Return the [x, y] coordinate for the center point of the cell that contains the specified text.  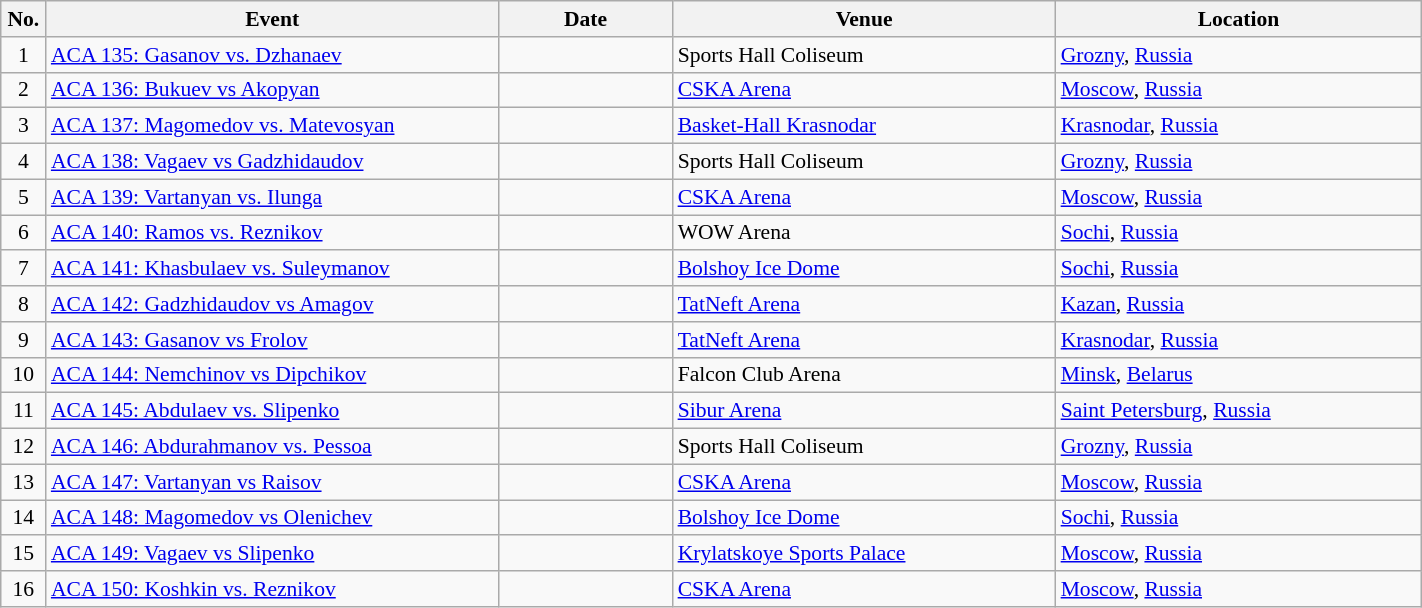
ACA 135: Gasanov vs. Dzhanaev [272, 55]
Venue [864, 19]
ACA 149: Vagaev vs Slipenko [272, 554]
Saint Petersburg, Russia [1239, 411]
Minsk, Belarus [1239, 375]
1 [24, 55]
5 [24, 197]
ACA 146: Abdurahmanov vs. Pessoa [272, 447]
ACA 142: Gadzhidaudov vs Amagov [272, 304]
8 [24, 304]
ACA 136: Bukuev vs Akopyan [272, 90]
14 [24, 518]
15 [24, 554]
ACA 139: Vartanyan vs. Ilunga [272, 197]
ACA 147: Vartanyan vs Raisov [272, 482]
3 [24, 126]
13 [24, 482]
Kazan, Russia [1239, 304]
Location [1239, 19]
ACA 144: Nemchinov vs Dipchikov [272, 375]
ACA 145: Abdulaev vs. Slipenko [272, 411]
ACA 150: Koshkin vs. Reznikov [272, 589]
6 [24, 233]
16 [24, 589]
Date [586, 19]
Krylatskoye Sports Palace [864, 554]
Falcon Club Arena [864, 375]
9 [24, 340]
ACA 141: Khasbulaev vs. Suleymanov [272, 269]
11 [24, 411]
4 [24, 162]
No. [24, 19]
ACA 138: Vagaev vs Gadzhidaudov [272, 162]
WOW Arena [864, 233]
Sibur Arena [864, 411]
Event [272, 19]
Basket-Hall Krasnodar [864, 126]
12 [24, 447]
2 [24, 90]
ACA 140: Ramos vs. Reznikov [272, 233]
ACA 137: Magomedov vs. Matevosyan [272, 126]
10 [24, 375]
ACA 143: Gasanov vs Frolov [272, 340]
7 [24, 269]
ACA 148: Magomedov vs Olenichev [272, 518]
